Determine the (X, Y) coordinate at the center of the cell enclosing the given text.  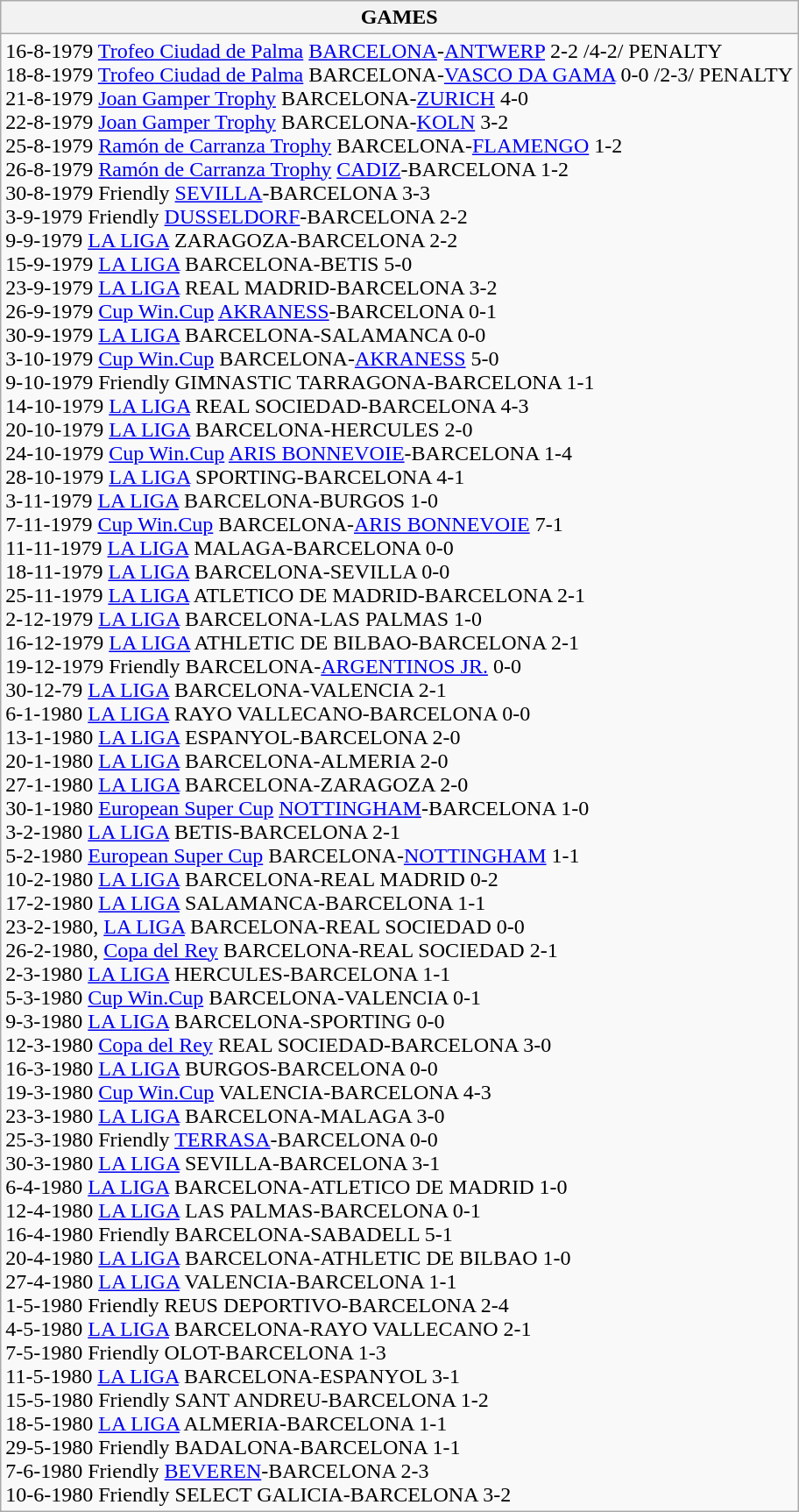
GAMES (399, 18)
